Identify which cell holds the provided text, then report its (x, y) central coordinate. 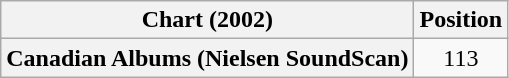
Canadian Albums (Nielsen SoundScan) (208, 58)
Position (461, 20)
113 (461, 58)
Chart (2002) (208, 20)
